Find where the given text appears and provide that cell's center as (X, Y) coordinate. 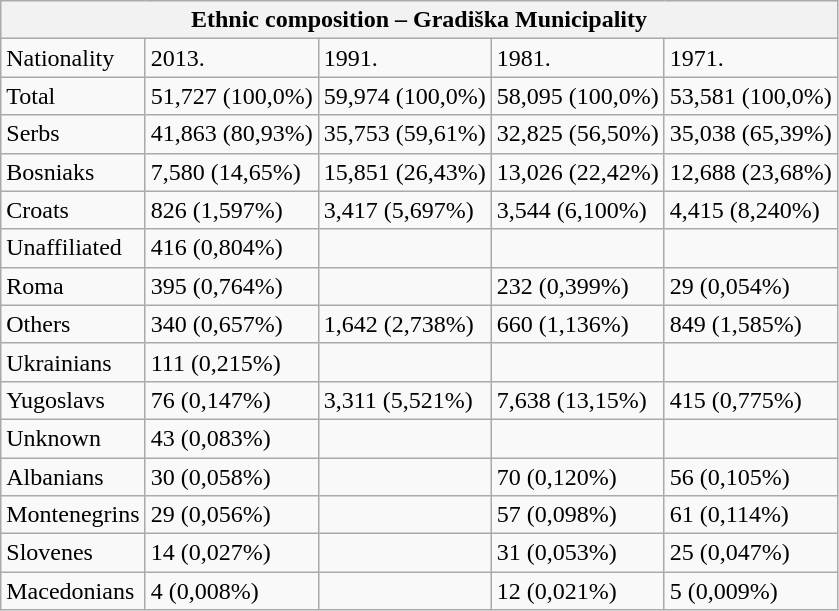
4,415 (8,240%) (750, 210)
Montenegrins (73, 515)
395 (0,764%) (232, 286)
43 (0,083%) (232, 438)
58,095 (100,0%) (578, 96)
Macedonians (73, 591)
29 (0,056%) (232, 515)
Yugoslavs (73, 400)
1,642 (2,738%) (404, 324)
1991. (404, 58)
Unknown (73, 438)
660 (1,136%) (578, 324)
70 (0,120%) (578, 477)
111 (0,215%) (232, 362)
Slovenes (73, 553)
25 (0,047%) (750, 553)
Bosniaks (73, 172)
232 (0,399%) (578, 286)
12,688 (23,68%) (750, 172)
849 (1,585%) (750, 324)
29 (0,054%) (750, 286)
Unaffiliated (73, 248)
56 (0,105%) (750, 477)
7,580 (14,65%) (232, 172)
12 (0,021%) (578, 591)
3,544 (6,100%) (578, 210)
1981. (578, 58)
59,974 (100,0%) (404, 96)
3,417 (5,697%) (404, 210)
41,863 (80,93%) (232, 134)
32,825 (56,50%) (578, 134)
15,851 (26,43%) (404, 172)
51,727 (100,0%) (232, 96)
Croats (73, 210)
5 (0,009%) (750, 591)
415 (0,775%) (750, 400)
Ethnic composition – Gradiška Municipality (420, 20)
4 (0,008%) (232, 591)
35,038 (65,39%) (750, 134)
Albanians (73, 477)
13,026 (22,42%) (578, 172)
Serbs (73, 134)
416 (0,804%) (232, 248)
2013. (232, 58)
31 (0,053%) (578, 553)
35,753 (59,61%) (404, 134)
Roma (73, 286)
Nationality (73, 58)
61 (0,114%) (750, 515)
340 (0,657%) (232, 324)
14 (0,027%) (232, 553)
826 (1,597%) (232, 210)
53,581 (100,0%) (750, 96)
Ukrainians (73, 362)
57 (0,098%) (578, 515)
Others (73, 324)
76 (0,147%) (232, 400)
3,311 (5,521%) (404, 400)
30 (0,058%) (232, 477)
7,638 (13,15%) (578, 400)
Total (73, 96)
1971. (750, 58)
